Locate the cell with the specified text and output its [X, Y] center coordinate. 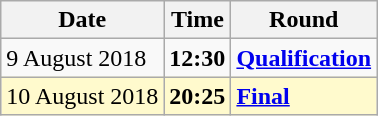
Date [82, 20]
9 August 2018 [82, 58]
Time [198, 20]
12:30 [198, 58]
Round [304, 20]
Final [304, 96]
20:25 [198, 96]
Qualification [304, 58]
10 August 2018 [82, 96]
